Find where the given text appears and provide that cell's center as (X, Y) coordinate. 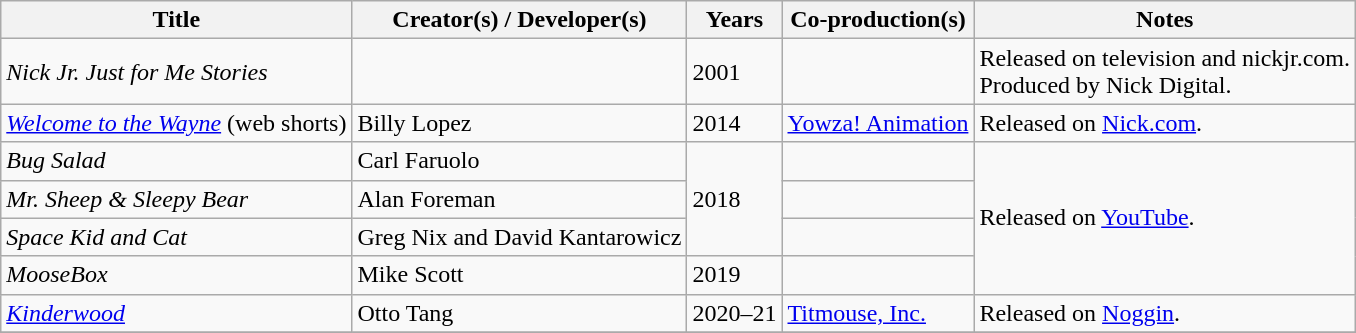
Space Kid and Cat (176, 237)
Released on television and nickjr.com.Produced by Nick Digital. (1165, 72)
Carl Faruolo (520, 161)
Creator(s) / Developer(s) (520, 20)
Released on Nick.com. (1165, 123)
MooseBox (176, 275)
Released on Noggin. (1165, 313)
Kinderwood (176, 313)
Mr. Sheep & Sleepy Bear (176, 199)
Title (176, 20)
Welcome to the Wayne (web shorts) (176, 123)
Alan Foreman (520, 199)
Released on YouTube. (1165, 218)
Nick Jr. Just for Me Stories (176, 72)
Notes (1165, 20)
Mike Scott (520, 275)
Yowza! Animation (878, 123)
Co-production(s) (878, 20)
Bug Salad (176, 161)
2018 (734, 199)
Titmouse, Inc. (878, 313)
Greg Nix and David Kantarowicz (520, 237)
Billy Lopez (520, 123)
2001 (734, 72)
2020–21 (734, 313)
Years (734, 20)
2014 (734, 123)
Otto Tang (520, 313)
2019 (734, 275)
